Identify which cell holds the provided text, then report its [x, y] central coordinate. 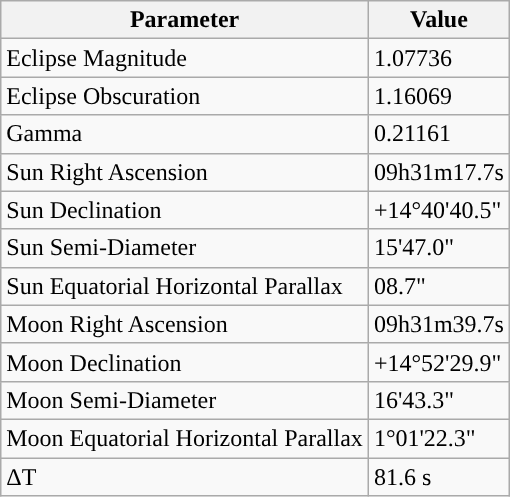
08.7" [438, 286]
Sun Declination [185, 210]
Eclipse Magnitude [185, 58]
Sun Equatorial Horizontal Parallax [185, 286]
+14°52'29.9" [438, 362]
Moon Right Ascension [185, 324]
Gamma [185, 134]
16'43.3" [438, 400]
1°01'22.3" [438, 438]
09h31m17.7s [438, 172]
Moon Equatorial Horizontal Parallax [185, 438]
Moon Declination [185, 362]
1.16069 [438, 96]
09h31m39.7s [438, 324]
ΔT [185, 477]
Moon Semi-Diameter [185, 400]
Sun Right Ascension [185, 172]
+14°40'40.5" [438, 210]
Sun Semi-Diameter [185, 248]
Value [438, 20]
1.07736 [438, 58]
Eclipse Obscuration [185, 96]
0.21161 [438, 134]
Parameter [185, 20]
15'47.0" [438, 248]
81.6 s [438, 477]
